Return the (x, y) coordinate for the center point of the cell that contains the specified text.  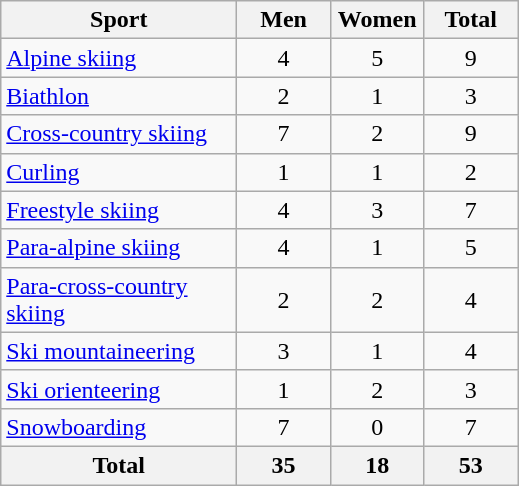
Sport (119, 20)
35 (284, 465)
Freestyle skiing (119, 210)
Ski orienteering (119, 389)
53 (471, 465)
Men (284, 20)
0 (377, 427)
Women (377, 20)
Cross-country skiing (119, 134)
Alpine skiing (119, 58)
Para-alpine skiing (119, 248)
Ski mountaineering (119, 351)
Para-cross-country skiing (119, 300)
Curling (119, 172)
Snowboarding (119, 427)
18 (377, 465)
Biathlon (119, 96)
